Extract the [x, y] coordinate from the center of the cell holding the provided text.  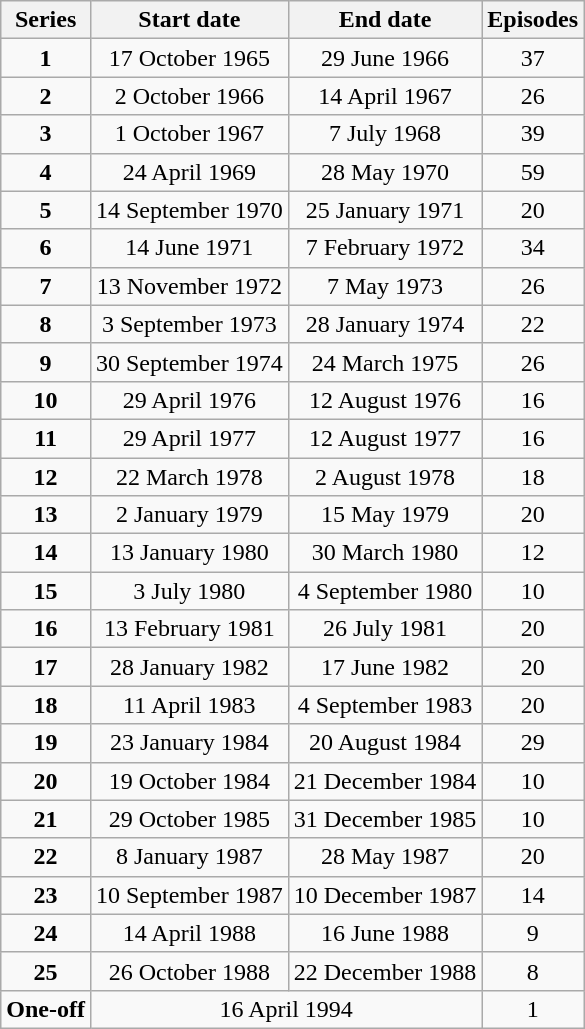
End date [385, 20]
29 [533, 743]
22 March 1978 [189, 477]
Series [46, 20]
23 [46, 895]
4 [46, 172]
12 August 1976 [385, 400]
11 [46, 438]
2 January 1979 [189, 515]
7 July 1968 [385, 134]
23 January 1984 [189, 743]
28 January 1974 [385, 324]
2 [46, 96]
2 August 1978 [385, 477]
13 November 1972 [189, 286]
4 September 1983 [385, 705]
14 April 1988 [189, 933]
7 May 1973 [385, 286]
3 July 1980 [189, 591]
16 June 1988 [385, 933]
13 January 1980 [189, 553]
15 May 1979 [385, 515]
14 September 1970 [189, 210]
17 [46, 667]
3 September 1973 [189, 324]
7 [46, 286]
Episodes [533, 20]
3 [46, 134]
29 June 1966 [385, 58]
24 March 1975 [385, 362]
59 [533, 172]
24 [46, 933]
10 September 1987 [189, 895]
29 October 1985 [189, 819]
39 [533, 134]
20 August 1984 [385, 743]
13 February 1981 [189, 629]
17 June 1982 [385, 667]
12 August 1977 [385, 438]
8 January 1987 [189, 857]
13 [46, 515]
Start date [189, 20]
7 February 1972 [385, 248]
15 [46, 591]
25 January 1971 [385, 210]
29 April 1976 [189, 400]
21 [46, 819]
16 April 1994 [286, 1009]
28 January 1982 [189, 667]
25 [46, 971]
30 September 1974 [189, 362]
5 [46, 210]
10 December 1987 [385, 895]
2 October 1966 [189, 96]
22 December 1988 [385, 971]
17 October 1965 [189, 58]
21 December 1984 [385, 781]
26 July 1981 [385, 629]
26 October 1988 [189, 971]
19 [46, 743]
28 May 1970 [385, 172]
37 [533, 58]
1 October 1967 [189, 134]
28 May 1987 [385, 857]
14 April 1967 [385, 96]
34 [533, 248]
One-off [46, 1009]
11 April 1983 [189, 705]
4 September 1980 [385, 591]
19 October 1984 [189, 781]
6 [46, 248]
14 June 1971 [189, 248]
24 April 1969 [189, 172]
30 March 1980 [385, 553]
29 April 1977 [189, 438]
31 December 1985 [385, 819]
